Identify which cell holds the provided text, then report its [x, y] central coordinate. 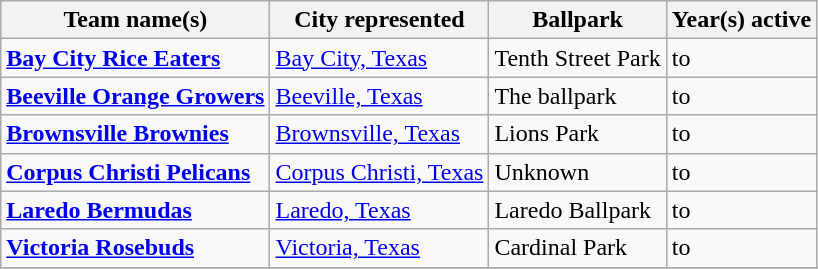
Victoria Rosebuds [136, 248]
Tenth Street Park [578, 58]
Corpus Christi, Texas [380, 172]
Lions Park [578, 134]
Beeville Orange Growers [136, 96]
Bay City, Texas [380, 58]
Cardinal Park [578, 248]
Victoria, Texas [380, 248]
Beeville, Texas [380, 96]
The ballpark [578, 96]
Laredo, Texas [380, 210]
Bay City Rice Eaters [136, 58]
City represented [380, 20]
Unknown [578, 172]
Ballpark [578, 20]
Laredo Ballpark [578, 210]
Team name(s) [136, 20]
Brownsville Brownies [136, 134]
Year(s) active [741, 20]
Corpus Christi Pelicans [136, 172]
Laredo Bermudas [136, 210]
Brownsville, Texas [380, 134]
